Pinpoint the cell where the given text exists, returning its [X, Y] midpoint coordinate. 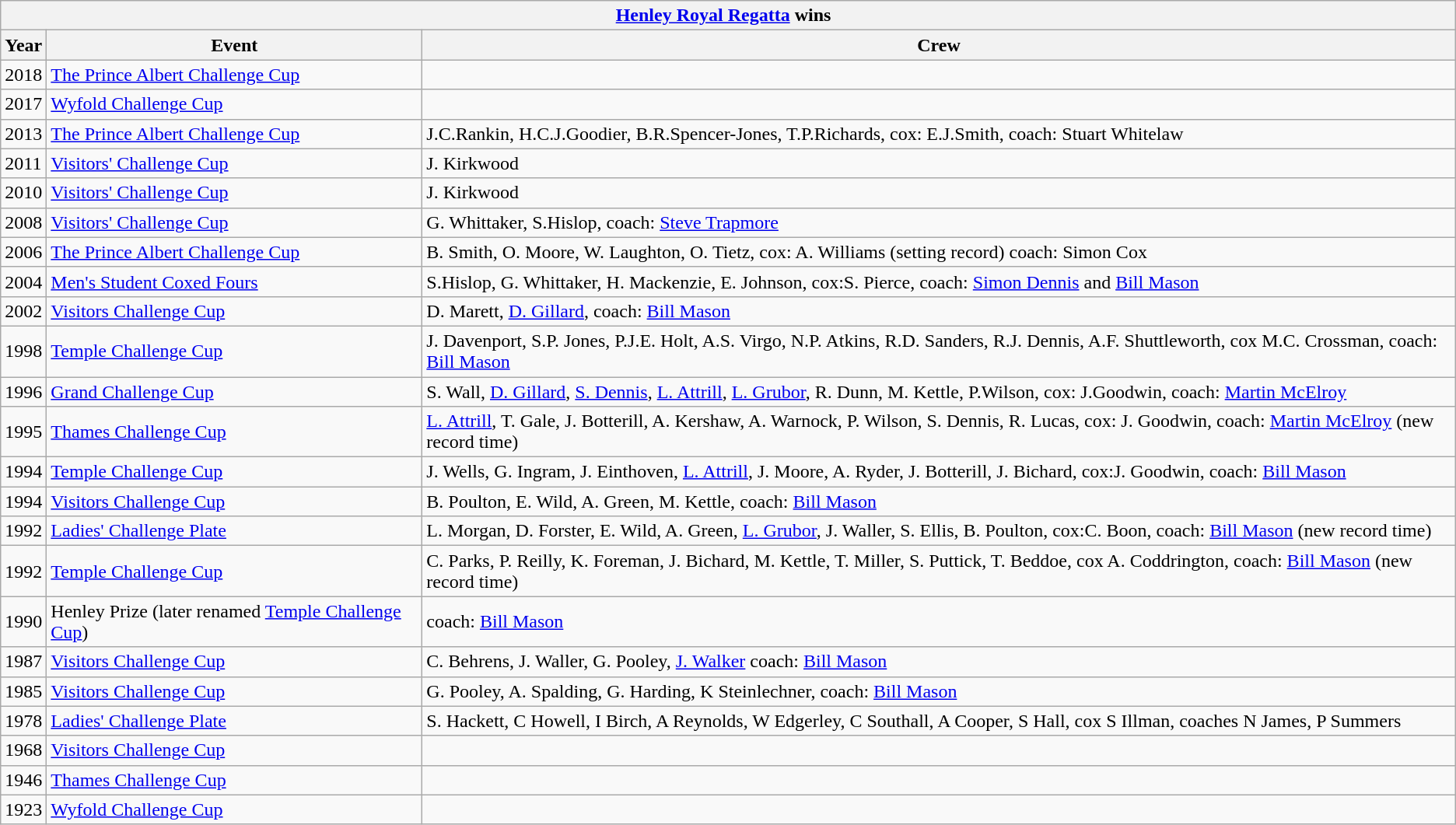
1978 [23, 721]
Crew [939, 45]
D. Marett, D. Gillard, coach: Bill Mason [939, 311]
J. Davenport, S.P. Jones, P.J.E. Holt, A.S. Virgo, N.P. Atkins, R.D. Sanders, R.J. Dennis, A.F. Shuttleworth, cox M.C. Crossman, coach: Bill Mason [939, 351]
2017 [23, 104]
Men's Student Coxed Fours [235, 281]
J.C.Rankin, H.C.J.Goodier, B.R.Spencer-Jones, T.P.Richards, cox: E.J.Smith, coach: Stuart Whitelaw [939, 134]
S. Hackett, C Howell, I Birch, A Reynolds, W Edgerley, C Southall, A Cooper, S Hall, cox S Illman, coaches N James, P Summers [939, 721]
2013 [23, 134]
Grand Challenge Cup [235, 391]
1987 [23, 662]
2008 [23, 222]
L. Attrill, T. Gale, J. Botterill, A. Kershaw, A. Warnock, P. Wilson, S. Dennis, R. Lucas, cox: J. Goodwin, coach: Martin McElroy (new record time) [939, 432]
Event [235, 45]
Henley Prize (later renamed Temple Challenge Cup) [235, 622]
G. Whittaker, S.Hislop, coach: Steve Trapmore [939, 222]
J. Wells, G. Ingram, J. Einthoven, L. Attrill, J. Moore, A. Ryder, J. Botterill, J. Bichard, cox:J. Goodwin, coach: Bill Mason [939, 472]
B. Smith, O. Moore, W. Laughton, O. Tietz, cox: A. Williams (setting record) coach: Simon Cox [939, 252]
B. Poulton, E. Wild, A. Green, M. Kettle, coach: Bill Mason [939, 502]
C. Parks, P. Reilly, K. Foreman, J. Bichard, M. Kettle, T. Miller, S. Puttick, T. Beddoe, cox A. Coddrington, coach: Bill Mason (new record time) [939, 571]
2011 [23, 163]
2018 [23, 75]
2010 [23, 193]
2006 [23, 252]
1923 [23, 809]
1995 [23, 432]
C. Behrens, J. Waller, G. Pooley, J. Walker coach: Bill Mason [939, 662]
Henley Royal Regatta wins [728, 16]
1968 [23, 750]
L. Morgan, D. Forster, E. Wild, A. Green, L. Grubor, J. Waller, S. Ellis, B. Poulton, cox:C. Boon, coach: Bill Mason (new record time) [939, 531]
S.Hislop, G. Whittaker, H. Mackenzie, E. Johnson, cox:S. Pierce, coach: Simon Dennis and Bill Mason [939, 281]
1985 [23, 691]
2004 [23, 281]
2002 [23, 311]
G. Pooley, A. Spalding, G. Harding, K Steinlechner, coach: Bill Mason [939, 691]
coach: Bill Mason [939, 622]
S. Wall, D. Gillard, S. Dennis, L. Attrill, L. Grubor, R. Dunn, M. Kettle, P.Wilson, cox: J.Goodwin, coach: Martin McElroy [939, 391]
1996 [23, 391]
Year [23, 45]
1990 [23, 622]
1946 [23, 780]
1998 [23, 351]
